Pinpoint the cell where the given text exists, returning its (x, y) midpoint coordinate. 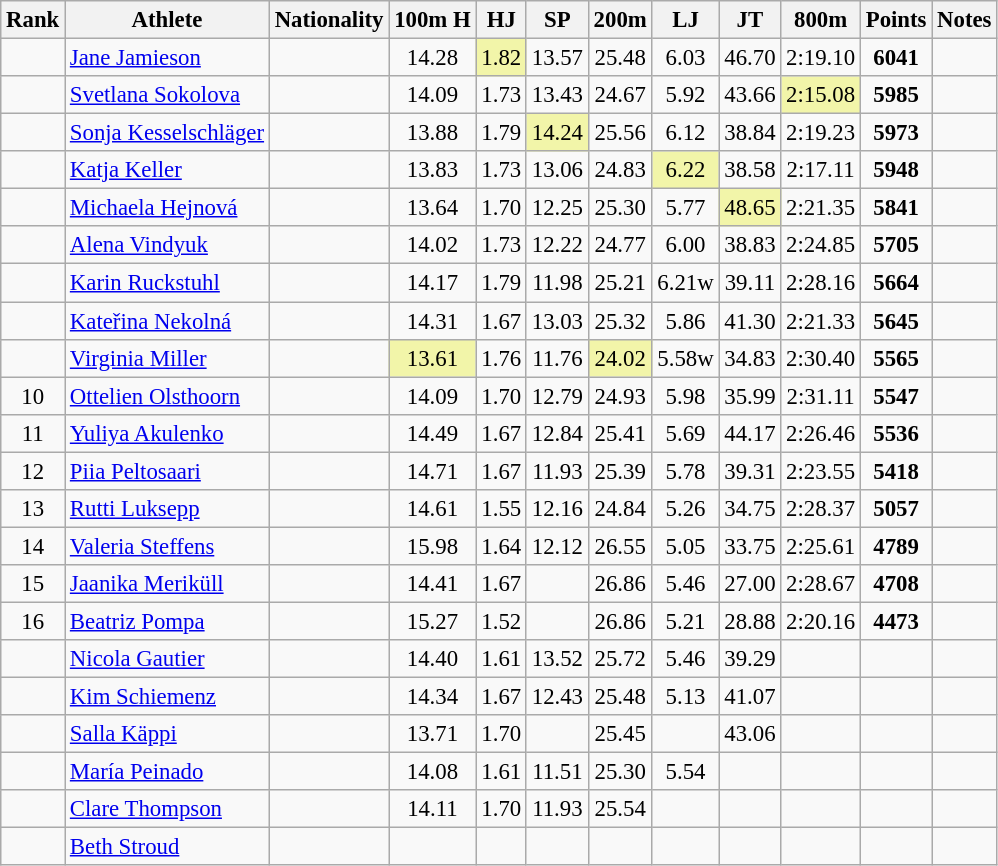
25.32 (620, 321)
1.64 (501, 546)
2:19.23 (821, 133)
26.55 (620, 546)
13.57 (557, 58)
13.06 (557, 170)
48.65 (750, 208)
14.24 (557, 133)
5841 (896, 208)
16 (33, 621)
25.39 (620, 471)
14 (33, 546)
24.67 (620, 95)
13.43 (557, 95)
5565 (896, 358)
24.77 (620, 245)
5057 (896, 509)
12.12 (557, 546)
5973 (896, 133)
13.88 (432, 133)
Beth Stroud (168, 847)
Notes (964, 20)
5664 (896, 283)
6.03 (686, 58)
11 (33, 433)
Kim Schiemenz (168, 697)
25.56 (620, 133)
43.66 (750, 95)
11.98 (557, 283)
14.02 (432, 245)
43.06 (750, 734)
14.40 (432, 659)
JT (750, 20)
14.71 (432, 471)
2:30.40 (821, 358)
Ottelien Olsthoorn (168, 396)
6.00 (686, 245)
12.84 (557, 433)
Kateřina Nekolná (168, 321)
Athlete (168, 20)
11.76 (557, 358)
SP (557, 20)
6.21w (686, 283)
5.98 (686, 396)
15 (33, 584)
39.31 (750, 471)
Sonja Kesselschläger (168, 133)
Rank (33, 20)
33.75 (750, 546)
Alena Vindyuk (168, 245)
Virginia Miller (168, 358)
4789 (896, 546)
13.03 (557, 321)
2:15.08 (821, 95)
5.69 (686, 433)
5547 (896, 396)
5705 (896, 245)
5948 (896, 170)
Rutti Luksepp (168, 509)
2:17.11 (821, 170)
41.07 (750, 697)
14.28 (432, 58)
39.29 (750, 659)
2:23.55 (821, 471)
2:26.46 (821, 433)
15.98 (432, 546)
13.71 (432, 734)
5.86 (686, 321)
2:28.67 (821, 584)
Yuliya Akulenko (168, 433)
14.61 (432, 509)
6041 (896, 58)
4473 (896, 621)
5.13 (686, 697)
12.22 (557, 245)
5.26 (686, 509)
Salla Käppi (168, 734)
HJ (501, 20)
5.21 (686, 621)
44.17 (750, 433)
24.93 (620, 396)
800m (821, 20)
38.58 (750, 170)
27.00 (750, 584)
Valeria Steffens (168, 546)
25.41 (620, 433)
5.54 (686, 772)
13.52 (557, 659)
Jane Jamieson (168, 58)
5536 (896, 433)
2:28.16 (821, 283)
Piia Peltosaari (168, 471)
Jaanika Meriküll (168, 584)
25.21 (620, 283)
5.05 (686, 546)
14.34 (432, 697)
5.77 (686, 208)
2:28.37 (821, 509)
14.17 (432, 283)
4708 (896, 584)
24.02 (620, 358)
Karin Ruckstuhl (168, 283)
14.49 (432, 433)
2:20.16 (821, 621)
2:31.11 (821, 396)
Points (896, 20)
Michaela Hejnová (168, 208)
12.16 (557, 509)
13.61 (432, 358)
12 (33, 471)
200m (620, 20)
5.78 (686, 471)
35.99 (750, 396)
LJ (686, 20)
14.11 (432, 809)
Katja Keller (168, 170)
12.25 (557, 208)
11.51 (557, 772)
5985 (896, 95)
34.83 (750, 358)
12.79 (557, 396)
5.58w (686, 358)
1.55 (501, 509)
1.52 (501, 621)
6.12 (686, 133)
15.27 (432, 621)
10 (33, 396)
Beatriz Pompa (168, 621)
2:21.33 (821, 321)
13.64 (432, 208)
41.30 (750, 321)
1.82 (501, 58)
24.83 (620, 170)
25.72 (620, 659)
5418 (896, 471)
Nationality (328, 20)
28.88 (750, 621)
2:21.35 (821, 208)
38.84 (750, 133)
25.54 (620, 809)
5.92 (686, 95)
100m H (432, 20)
1.76 (501, 358)
14.31 (432, 321)
2:19.10 (821, 58)
María Peinado (168, 772)
13 (33, 509)
5645 (896, 321)
2:24.85 (821, 245)
39.11 (750, 283)
24.84 (620, 509)
Svetlana Sokolova (168, 95)
25.45 (620, 734)
Nicola Gautier (168, 659)
13.83 (432, 170)
Clare Thompson (168, 809)
6.22 (686, 170)
14.08 (432, 772)
34.75 (750, 509)
38.83 (750, 245)
12.43 (557, 697)
2:25.61 (821, 546)
14.41 (432, 584)
46.70 (750, 58)
